Return [X, Y] of the center of cell containing provided text 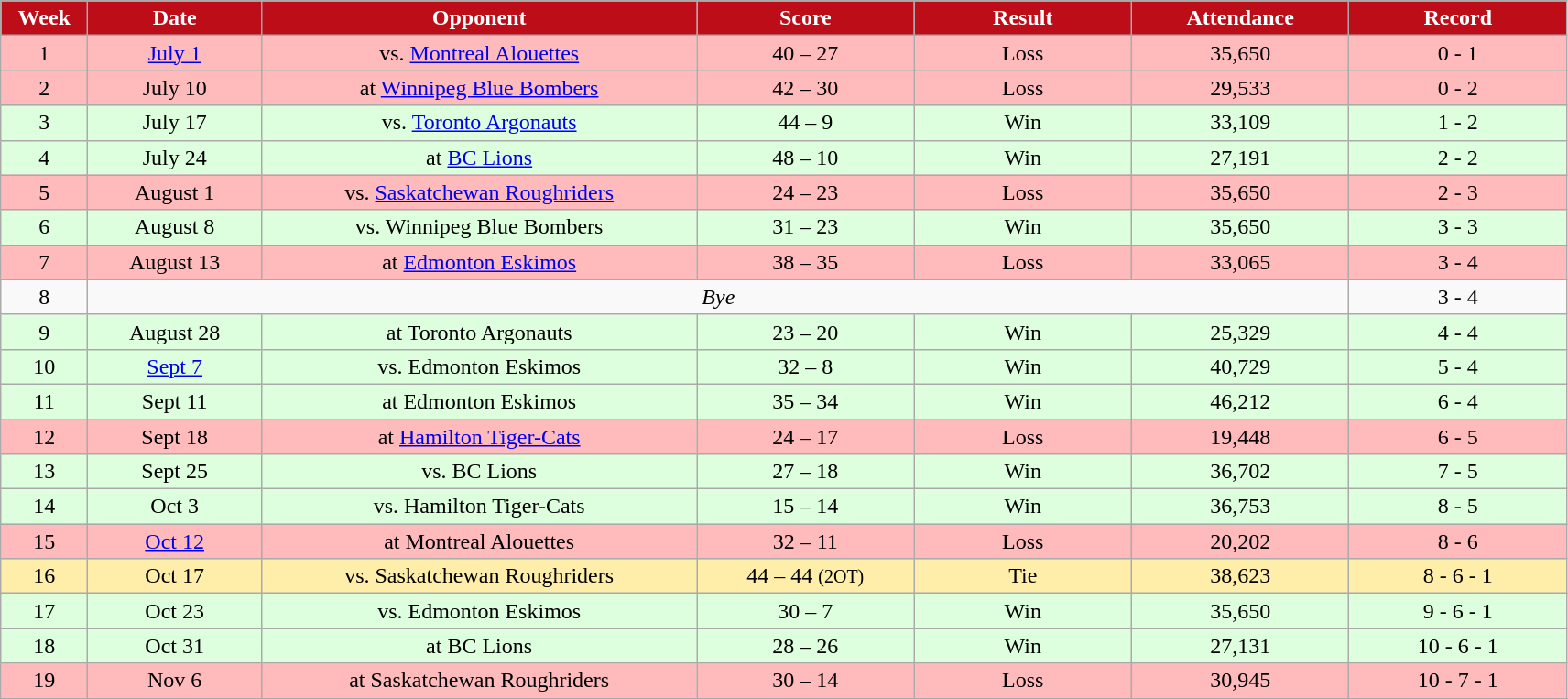
at Montreal Alouettes [480, 541]
46,212 [1240, 401]
32 – 8 [806, 366]
2 - 3 [1458, 192]
at Toronto Argonauts [480, 332]
44 – 9 [806, 123]
6 [44, 227]
Tie [1022, 576]
20,202 [1240, 541]
3 [44, 123]
18 [44, 646]
10 [44, 366]
8 [44, 297]
30,945 [1240, 681]
10 - 7 - 1 [1458, 681]
3 - 3 [1458, 227]
August 1 [175, 192]
vs. Hamilton Tiger-Cats [480, 507]
40 – 27 [806, 53]
38 – 35 [806, 262]
11 [44, 401]
17 [44, 611]
19,448 [1240, 437]
19 [44, 681]
7 [44, 262]
at Saskatchewan Roughriders [480, 681]
38,623 [1240, 576]
Nov 6 [175, 681]
8 - 5 [1458, 507]
23 – 20 [806, 332]
vs. Winnipeg Blue Bombers [480, 227]
30 – 7 [806, 611]
33,065 [1240, 262]
9 [44, 332]
42 – 30 [806, 88]
5 [44, 192]
15 [44, 541]
Record [1458, 18]
Opponent [480, 18]
Bye [718, 297]
24 – 23 [806, 192]
August 13 [175, 262]
July 1 [175, 53]
15 – 14 [806, 507]
July 17 [175, 123]
9 - 6 - 1 [1458, 611]
35 – 34 [806, 401]
4 [44, 158]
vs. Montreal Alouettes [480, 53]
28 – 26 [806, 646]
7 - 5 [1458, 472]
August 28 [175, 332]
44 – 44 (2OT) [806, 576]
Sept 25 [175, 472]
July 10 [175, 88]
Sept 18 [175, 437]
27 – 18 [806, 472]
Sept 7 [175, 366]
48 – 10 [806, 158]
16 [44, 576]
July 24 [175, 158]
33,109 [1240, 123]
2 - 2 [1458, 158]
vs. BC Lions [480, 472]
1 [44, 53]
Oct 17 [175, 576]
8 - 6 [1458, 541]
30 – 14 [806, 681]
24 – 17 [806, 437]
Score [806, 18]
Oct 12 [175, 541]
31 – 23 [806, 227]
12 [44, 437]
Week [44, 18]
6 - 5 [1458, 437]
27,131 [1240, 646]
4 - 4 [1458, 332]
8 - 6 - 1 [1458, 576]
5 - 4 [1458, 366]
0 - 2 [1458, 88]
Oct 23 [175, 611]
25,329 [1240, 332]
36,753 [1240, 507]
36,702 [1240, 472]
Oct 3 [175, 507]
Date [175, 18]
32 – 11 [806, 541]
Attendance [1240, 18]
10 - 6 - 1 [1458, 646]
2 [44, 88]
40,729 [1240, 366]
Oct 31 [175, 646]
at Winnipeg Blue Bombers [480, 88]
0 - 1 [1458, 53]
August 8 [175, 227]
27,191 [1240, 158]
at Hamilton Tiger-Cats [480, 437]
1 - 2 [1458, 123]
vs. Toronto Argonauts [480, 123]
14 [44, 507]
13 [44, 472]
Sept 11 [175, 401]
Result [1022, 18]
6 - 4 [1458, 401]
29,533 [1240, 88]
